Determine the (X, Y) coordinate at the center of the cell enclosing the given text.  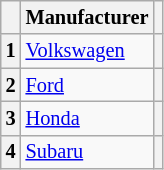
3 (11, 118)
4 (11, 152)
Subaru (88, 152)
1 (11, 51)
Ford (88, 85)
Volkswagen (88, 51)
Honda (88, 118)
2 (11, 85)
Manufacturer (88, 17)
